Detect which cell encompasses the target text, then output its [X, Y] center coordinate. 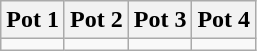
Pot 3 [160, 20]
Pot 4 [224, 20]
Pot 1 [33, 20]
Pot 2 [96, 20]
